Scan for the cell matching the given text and deliver its [X, Y] coordinate at center. 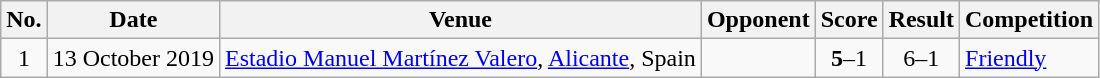
Friendly [1030, 58]
Opponent [758, 20]
13 October 2019 [133, 58]
Score [849, 20]
Result [921, 20]
No. [24, 20]
Venue [461, 20]
Date [133, 20]
6–1 [921, 58]
Estadio Manuel Martínez Valero, Alicante, Spain [461, 58]
5–1 [849, 58]
Competition [1030, 20]
1 [24, 58]
